From the cell containing the given text, extract its center point as [X, Y] coordinate. 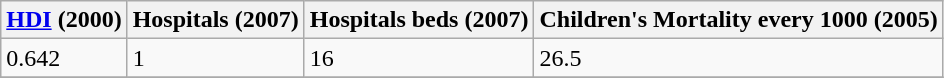
Hospitals beds (2007) [419, 20]
Hospitals (2007) [216, 20]
26.5 [738, 58]
16 [419, 58]
Children's Mortality every 1000 (2005) [738, 20]
HDI (2000) [64, 20]
0.642 [64, 58]
1 [216, 58]
